Provide the [x, y] coordinate of the cell's center where the given text is located.  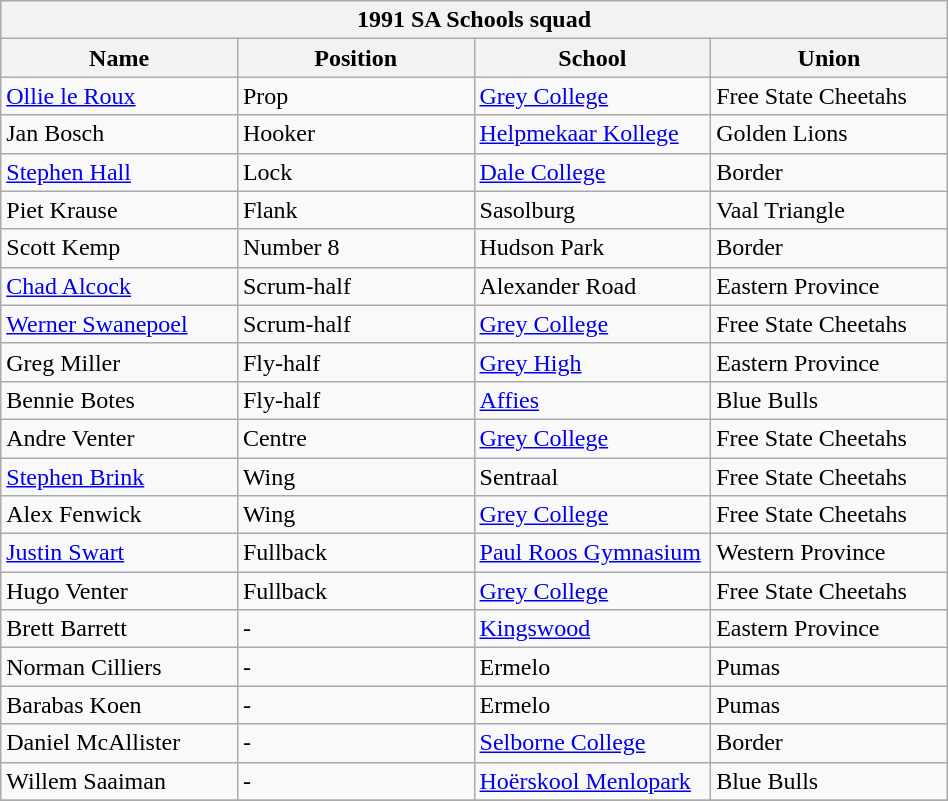
Name [120, 58]
Number 8 [356, 248]
Flank [356, 210]
Werner Swanepoel [120, 324]
Brett Barrett [120, 629]
Norman Cilliers [120, 667]
Grey High [592, 362]
Andre Venter [120, 438]
Hooker [356, 134]
Bennie Botes [120, 400]
School [592, 58]
Alex Fenwick [120, 515]
Position [356, 58]
1991 SA Schools squad [474, 20]
Western Province [830, 553]
Sasolburg [592, 210]
Stephen Hall [120, 172]
Hudson Park [592, 248]
Prop [356, 96]
Affies [592, 400]
Paul Roos Gymnasium [592, 553]
Justin Swart [120, 553]
Selborne College [592, 743]
Jan Bosch [120, 134]
Hugo Venter [120, 591]
Willem Saaiman [120, 781]
Helpmekaar Kollege [592, 134]
Chad Alcock [120, 286]
Golden Lions [830, 134]
Stephen Brink [120, 477]
Lock [356, 172]
Scott Kemp [120, 248]
Union [830, 58]
Daniel McAllister [120, 743]
Kingswood [592, 629]
Centre [356, 438]
Vaal Triangle [830, 210]
Alexander Road [592, 286]
Greg Miller [120, 362]
Sentraal [592, 477]
Piet Krause [120, 210]
Barabas Koen [120, 705]
Dale College [592, 172]
Hoërskool Menlopark [592, 781]
Ollie le Roux [120, 96]
